From the cell containing the given text, extract its center point as [X, Y] coordinate. 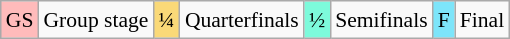
F [444, 20]
Semifinals [381, 20]
GS [20, 20]
¼ [166, 20]
Final [482, 20]
Quarterfinals [242, 20]
Group stage [96, 20]
½ [317, 20]
